Find where the given text appears and provide that cell's center as [x, y] coordinate. 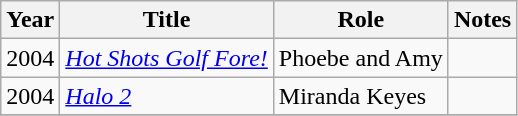
Halo 2 [166, 96]
Notes [482, 20]
Year [30, 20]
Hot Shots Golf Fore! [166, 58]
Phoebe and Amy [360, 58]
Role [360, 20]
Title [166, 20]
Miranda Keyes [360, 96]
